Pinpoint the cell where the given text exists, returning its (x, y) midpoint coordinate. 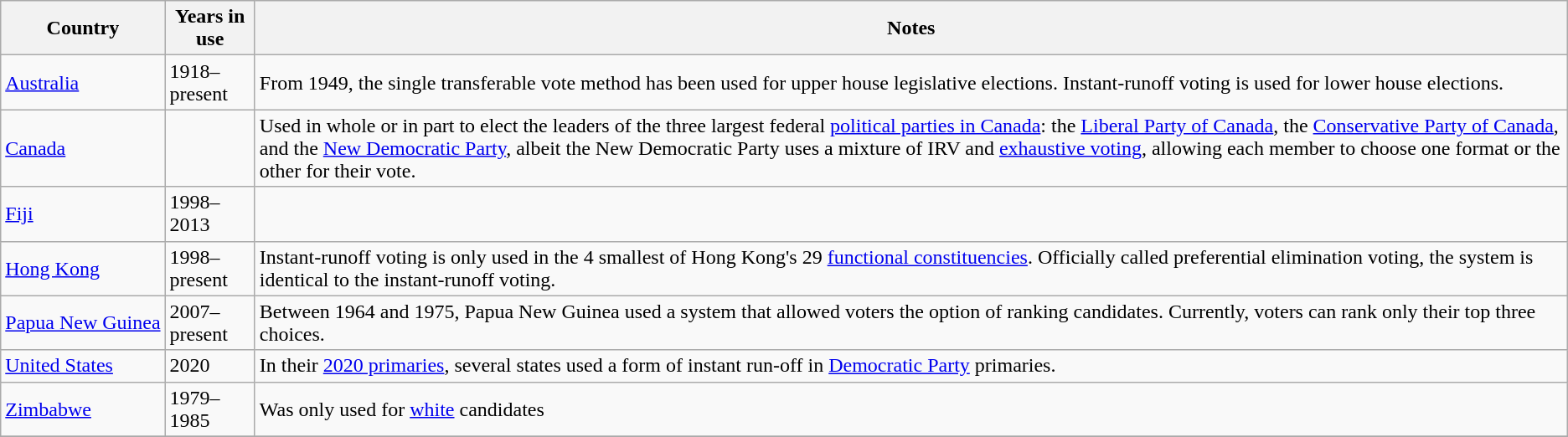
1918–present (209, 82)
2007–present (209, 323)
Country (83, 28)
In their 2020 primaries, several states used a form of instant run-off in Democratic Party primaries. (911, 366)
1998–2013 (209, 214)
United States (83, 366)
Zimbabwe (83, 409)
Hong Kong (83, 268)
Canada (83, 148)
Years in use (209, 28)
Australia (83, 82)
Papua New Guinea (83, 323)
1979–1985 (209, 409)
2020 (209, 366)
Fiji (83, 214)
Notes (911, 28)
1998–present (209, 268)
Was only used for white candidates (911, 409)
